Pinpoint the cell where the given text exists, returning its [X, Y] midpoint coordinate. 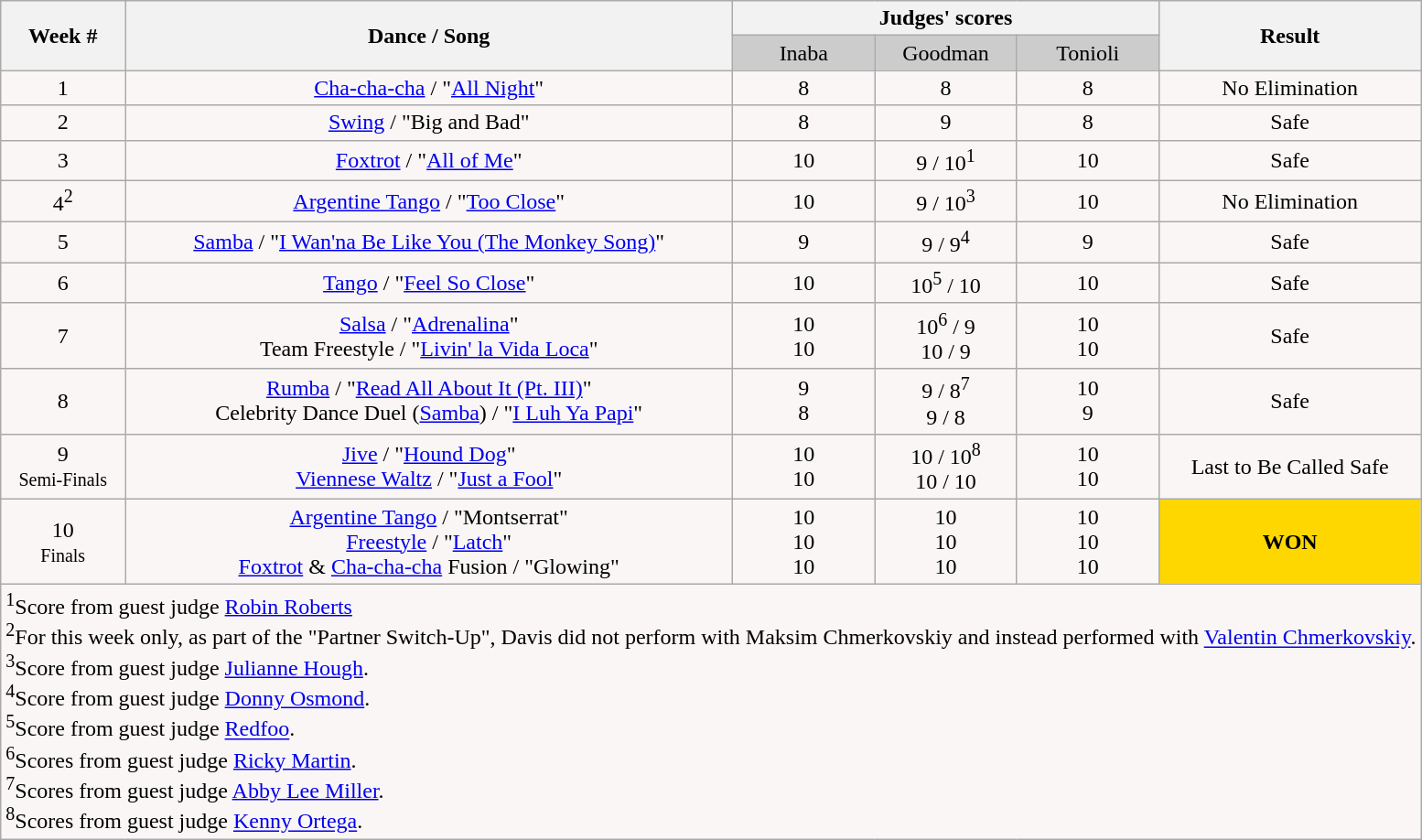
Last to Be Called Safe [1290, 467]
Result [1290, 36]
6 [63, 284]
Argentine Tango / "Too Close" [429, 201]
1 [63, 88]
2 [63, 123]
7 [63, 336]
Inaba [803, 53]
Jive / "Hound Dog" Viennese Waltz / "Just a Fool" [429, 467]
105 / 10 [946, 284]
Week # [63, 36]
Rumba / "Read All About It (Pt. III)" Celebrity Dance Duel (Samba) / "I Luh Ya Papi" [429, 402]
Cha-cha-cha / "All Night" [429, 88]
Foxtrot / "All of Me" [429, 161]
9 Semi-Finals [63, 467]
10 / 10810 / 10 [946, 467]
Swing / "Big and Bad" [429, 123]
106 / 9 10 / 9 [946, 336]
Argentine Tango / "Montserrat" Freestyle / "Latch" Foxtrot & Cha-cha-cha Fusion / "Glowing" [429, 542]
9 / 103 [946, 201]
WON [1290, 542]
3 [63, 161]
Judges' scores [946, 18]
5 [63, 242]
9 / 879 / 8 [946, 402]
Samba / "I Wan'na Be Like You (The Monkey Song)" [429, 242]
Tango / "Feel So Close" [429, 284]
9 / 94 [946, 242]
10 Finals [63, 542]
Goodman [946, 53]
9 / 101 [946, 161]
98 [803, 402]
109 [1087, 402]
Tonioli [1087, 53]
Salsa / "Adrenalina" Team Freestyle / "Livin' la Vida Loca" [429, 336]
Dance / Song [429, 36]
42 [63, 201]
